Scan for the cell matching the given text and deliver its [X, Y] coordinate at center. 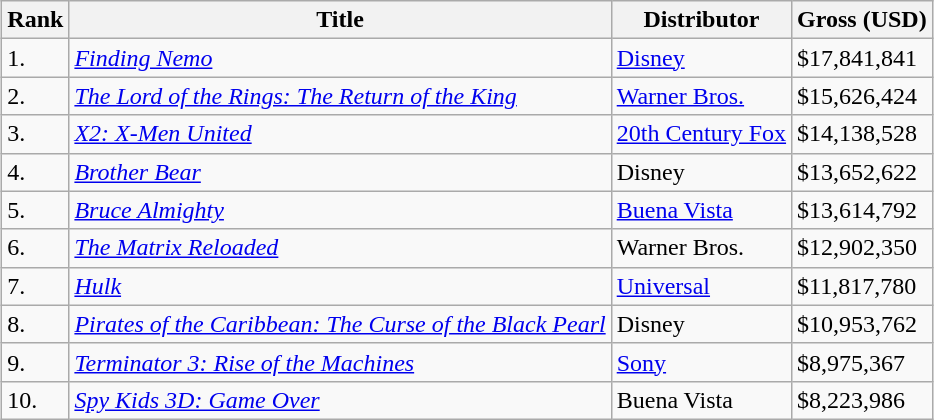
6. [36, 248]
Terminator 3: Rise of the Machines [340, 362]
Title [340, 20]
$11,817,780 [862, 286]
Distributor [701, 20]
Bruce Almighty [340, 210]
$13,614,792 [862, 210]
Sony [701, 362]
$10,953,762 [862, 324]
$8,223,986 [862, 400]
4. [36, 172]
X2: X-Men United [340, 134]
$12,902,350 [862, 248]
2. [36, 96]
Rank [36, 20]
5. [36, 210]
The Matrix Reloaded [340, 248]
$13,652,622 [862, 172]
8. [36, 324]
Hulk [340, 286]
1. [36, 58]
The Lord of the Rings: The Return of the King [340, 96]
$17,841,841 [862, 58]
$8,975,367 [862, 362]
Universal [701, 286]
10. [36, 400]
20th Century Fox [701, 134]
Finding Nemo [340, 58]
7. [36, 286]
9. [36, 362]
Gross (USD) [862, 20]
Pirates of the Caribbean: The Curse of the Black Pearl [340, 324]
Spy Kids 3D: Game Over [340, 400]
$14,138,528 [862, 134]
3. [36, 134]
$15,626,424 [862, 96]
Brother Bear [340, 172]
